Locate the cell with the specified text and output its [X, Y] center coordinate. 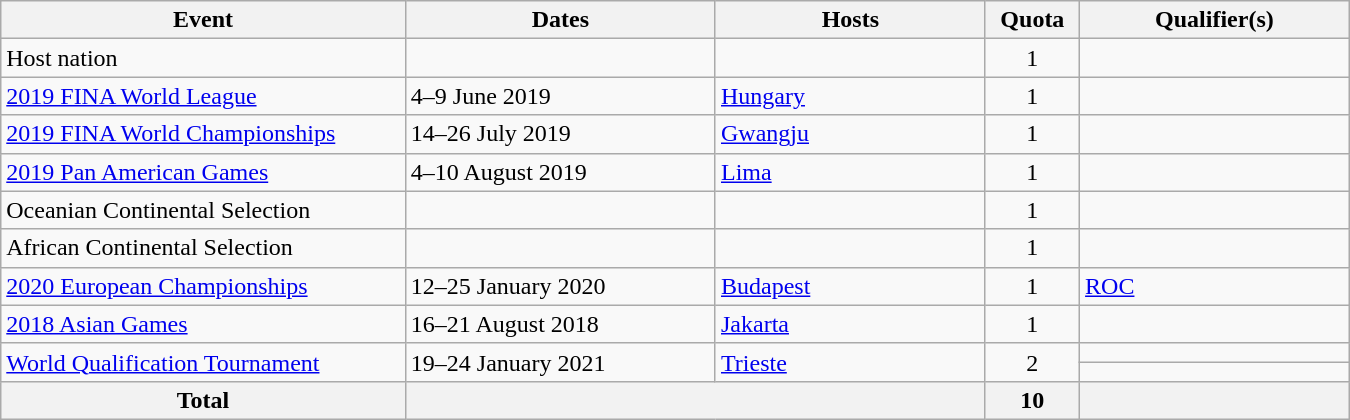
2019 FINA World Championships [204, 134]
14–26 July 2019 [560, 134]
ROC [1215, 286]
World Qualification Tournament [204, 362]
4–10 August 2019 [560, 172]
Gwangju [850, 134]
Event [204, 20]
19–24 January 2021 [560, 362]
Qualifier(s) [1215, 20]
Total [204, 400]
Jakarta [850, 324]
Trieste [850, 362]
Lima [850, 172]
Host nation [204, 58]
Quota [1032, 20]
Oceanian Continental Selection [204, 210]
10 [1032, 400]
2018 Asian Games [204, 324]
16–21 August 2018 [560, 324]
Dates [560, 20]
Hosts [850, 20]
Hungary [850, 96]
12–25 January 2020 [560, 286]
2019 FINA World League [204, 96]
4–9 June 2019 [560, 96]
2 [1032, 362]
2020 European Championships [204, 286]
Budapest [850, 286]
African Continental Selection [204, 248]
2019 Pan American Games [204, 172]
